Pinpoint the cell where the given text exists, returning its (X, Y) midpoint coordinate. 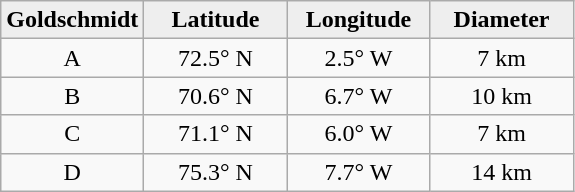
D (72, 172)
2.5° W (358, 58)
B (72, 96)
70.6° N (216, 96)
Longitude (358, 20)
75.3° N (216, 172)
10 km (502, 96)
7.7° W (358, 172)
Goldschmidt (72, 20)
C (72, 134)
A (72, 58)
72.5° N (216, 58)
6.7° W (358, 96)
71.1° N (216, 134)
14 km (502, 172)
Diameter (502, 20)
6.0° W (358, 134)
Latitude (216, 20)
